Determine the (X, Y) coordinate at the center of the cell enclosing the given text.  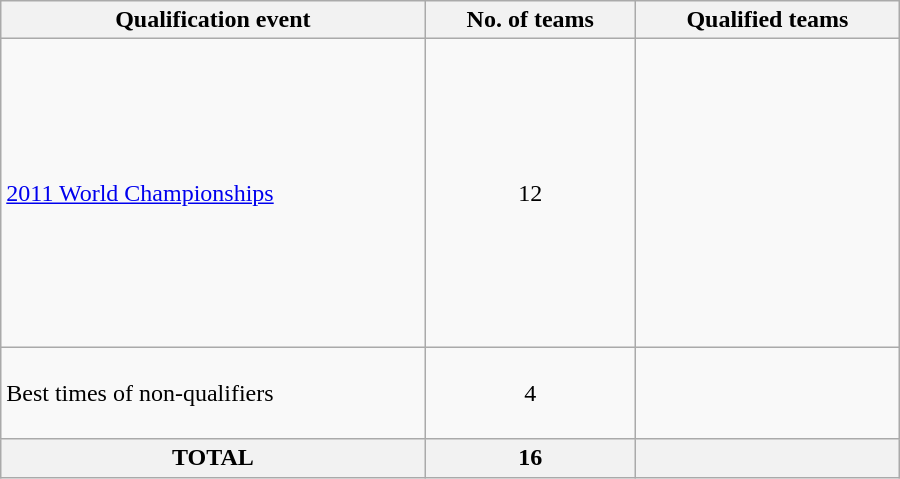
Best times of non-qualifiers (213, 393)
Qualified teams (768, 20)
Qualification event (213, 20)
2011 World Championships (213, 193)
16 (530, 458)
12 (530, 193)
No. of teams (530, 20)
TOTAL (213, 458)
4 (530, 393)
